Pinpoint the cell where the given text exists, returning its (x, y) midpoint coordinate. 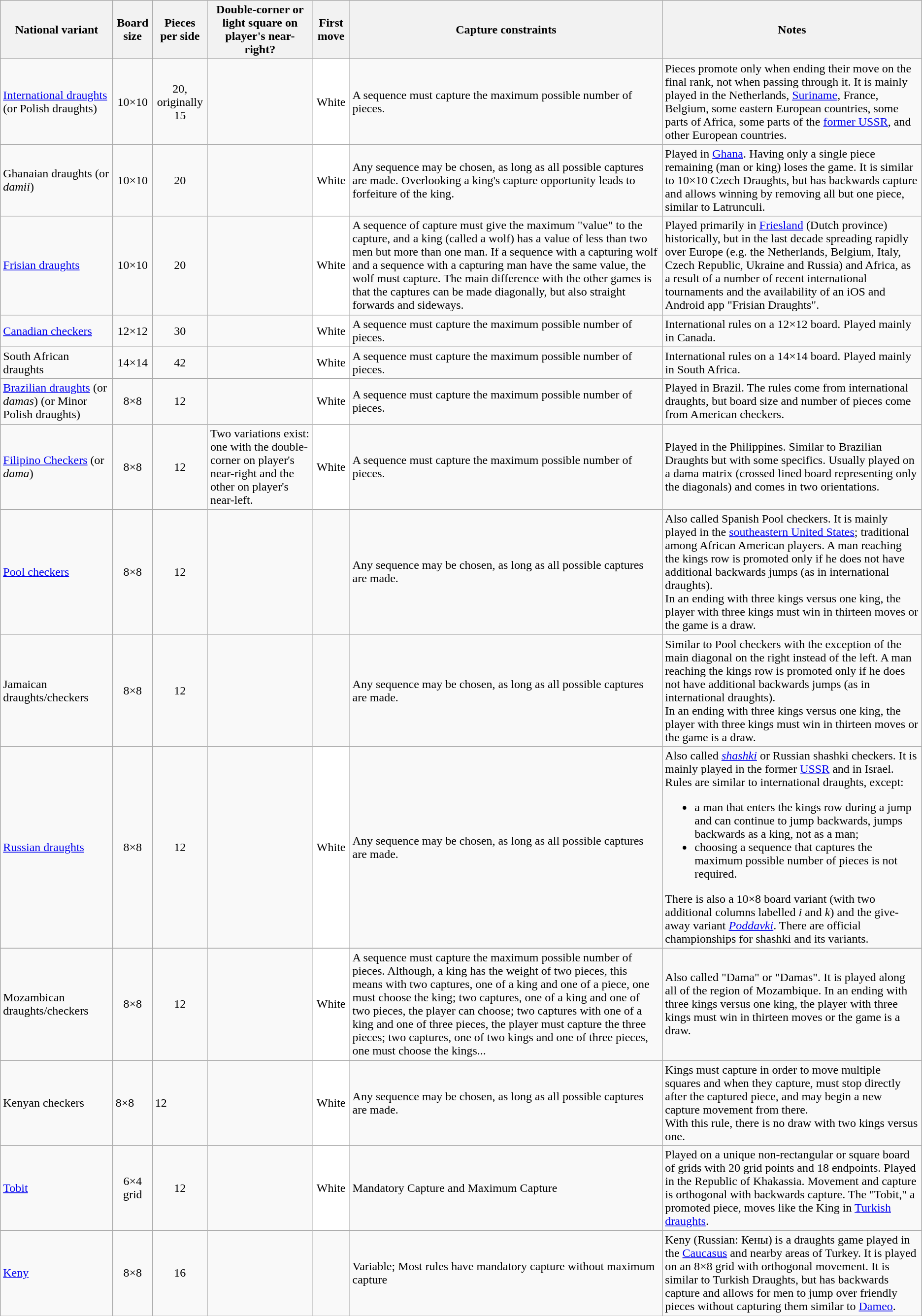
Jamaican draughts/checkers (57, 691)
14×14 (132, 362)
Filipino Checkers (or dama) (57, 467)
Board size (132, 30)
6×4 grid (132, 1188)
16 (180, 1274)
Played in Brazil. The rules come from international draughts, but board size and number of pieces come from American checkers. (792, 401)
Canadian checkers (57, 331)
Pool checkers (57, 572)
Variable; Most rules have mandatory capture without maximum capture (506, 1274)
Any sequence may be chosen, as long as all possible captures are made. Overlooking a king's capture opportunity leads to forfeiture of the king. (506, 180)
Pieces per side (180, 30)
South African draughts (57, 362)
International rules on a 14×14 board. Played mainly in South Africa. (792, 362)
Russian draughts (57, 847)
Frisian draughts (57, 265)
Two variations exist: one with the double-corner on player's near-right and the other on player's near-left. (260, 467)
Kenyan checkers (57, 1102)
Keny (57, 1274)
Brazilian draughts (or damas) (or Minor Polish draughts) (57, 401)
Mandatory Capture and Maximum Capture (506, 1188)
International rules on a 12×12 board. Played mainly in Canada. (792, 331)
Double-corner or light square on player's near-right? (260, 30)
42 (180, 362)
20, originally 15 (180, 101)
National variant (57, 30)
Ghanaian draughts (or damii) (57, 180)
30 (180, 331)
12×12 (132, 331)
Tobit (57, 1188)
Notes (792, 30)
International draughts (or Polish draughts) (57, 101)
Capture constraints (506, 30)
First move (331, 30)
Mozambican draughts/checkers (57, 1004)
